Output the (x, y) coordinate of the center of the cell containing the given text.  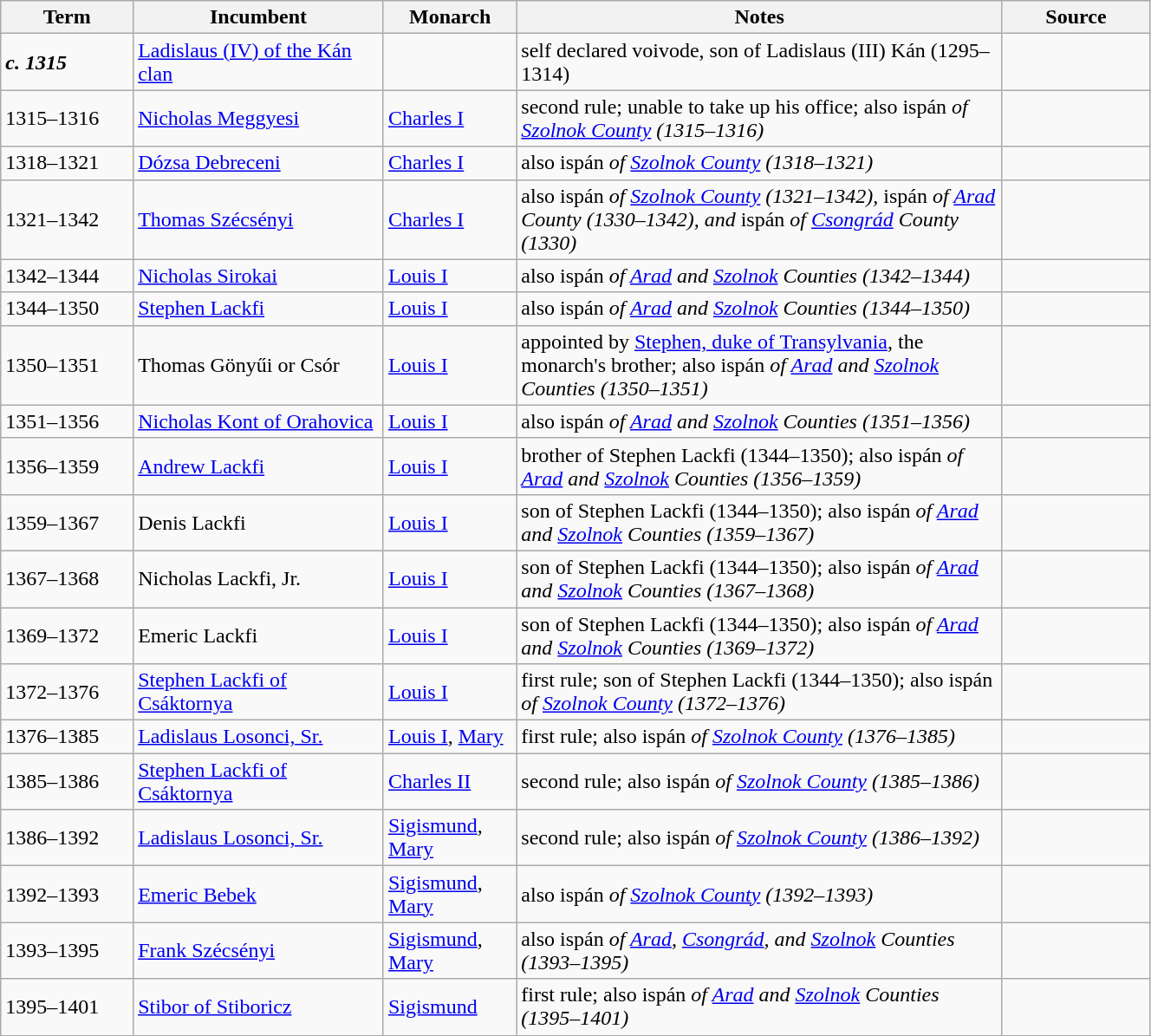
1344–1350 (68, 309)
also ispán of Szolnok County (1321–1342), ispán of Arad County (1330–1342), and ispán of Csongrád County (1330) (759, 219)
Monarch (449, 17)
1356–1359 (68, 466)
second rule; unable to take up his office; also ispán of Szolnok County (1315–1316) (759, 118)
1393–1395 (68, 950)
also ispán of Arad and Szolnok Counties (1344–1350) (759, 309)
Denis Lackfi (258, 522)
brother of Stephen Lackfi (1344–1350); also ispán of Arad and Szolnok Counties (1356–1359) (759, 466)
c. 1315 (68, 62)
Ladislaus (IV) of the Kán clan (258, 62)
also ispán of Szolnok County (1318–1321) (759, 163)
self declared voivode, son of Ladislaus (III) Kán (1295–1314) (759, 62)
first rule; son of Stephen Lackfi (1344–1350); also ispán of Szolnok County (1372–1376) (759, 692)
Nicholas Meggyesi (258, 118)
son of Stephen Lackfi (1344–1350); also ispán of Arad and Szolnok Counties (1359–1367) (759, 522)
1372–1376 (68, 692)
1318–1321 (68, 163)
Incumbent (258, 17)
Frank Szécsényi (258, 950)
1342–1344 (68, 276)
Andrew Lackfi (258, 466)
first rule; also ispán of Arad and Szolnok Counties (1395–1401) (759, 1007)
Emeric Lackfi (258, 635)
Term (68, 17)
1321–1342 (68, 219)
1376–1385 (68, 737)
son of Stephen Lackfi (1344–1350); also ispán of Arad and Szolnok Counties (1367–1368) (759, 579)
son of Stephen Lackfi (1344–1350); also ispán of Arad and Szolnok Counties (1369–1372) (759, 635)
also ispán of Arad, Csongrád, and Szolnok Counties (1393–1395) (759, 950)
Stibor of Stiboricz (258, 1007)
also ispán of Arad and Szolnok Counties (1342–1344) (759, 276)
Louis I, Mary (449, 737)
Emeric Bebek (258, 895)
Nicholas Lackfi, Jr. (258, 579)
first rule; also ispán of Szolnok County (1376–1385) (759, 737)
1359–1367 (68, 522)
1385–1386 (68, 782)
1395–1401 (68, 1007)
1315–1316 (68, 118)
Thomas Szécsényi (258, 219)
Nicholas Kont of Orahovica (258, 421)
1369–1372 (68, 635)
second rule; also ispán of Szolnok County (1386–1392) (759, 837)
Nicholas Sirokai (258, 276)
Charles II (449, 782)
Sigismund (449, 1007)
Source (1076, 17)
also ispán of Szolnok County (1392–1393) (759, 895)
1367–1368 (68, 579)
1351–1356 (68, 421)
1392–1393 (68, 895)
also ispán of Arad and Szolnok Counties (1351–1356) (759, 421)
appointed by Stephen, duke of Transylvania, the monarch's brother; also ispán of Arad and Szolnok Counties (1350–1351) (759, 365)
second rule; also ispán of Szolnok County (1385–1386) (759, 782)
Notes (759, 17)
Dózsa Debreceni (258, 163)
1386–1392 (68, 837)
1350–1351 (68, 365)
Thomas Gönyűi or Csór (258, 365)
Stephen Lackfi (258, 309)
